Capture the cell that displays the provided text and extract its [X, Y] central coordinate. 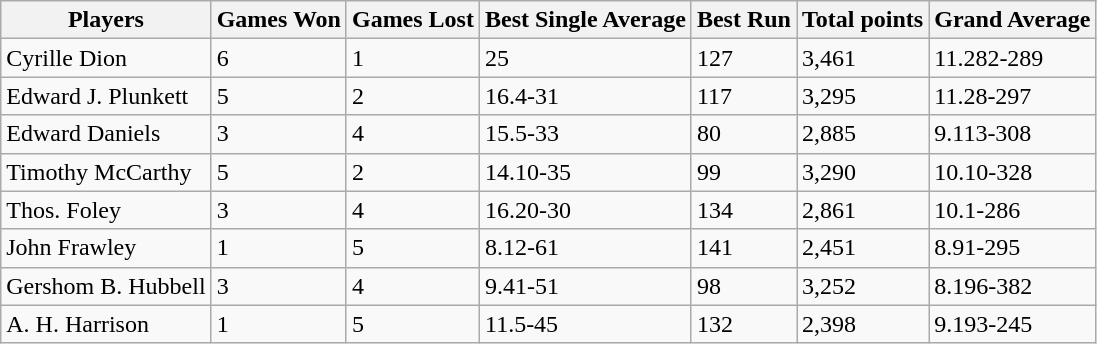
Best Run [744, 20]
Gershom B. Hubbell [106, 286]
Grand Average [1012, 20]
134 [744, 210]
Edward J. Plunkett [106, 96]
Timothy McCarthy [106, 172]
8.196-382 [1012, 286]
Games Lost [412, 20]
3,290 [862, 172]
3,461 [862, 58]
14.10-35 [585, 172]
16.4-31 [585, 96]
9.113-308 [1012, 134]
Games Won [278, 20]
141 [744, 248]
16.20-30 [585, 210]
8.12-61 [585, 248]
8.91-295 [1012, 248]
A. H. Harrison [106, 324]
10.1-286 [1012, 210]
3,295 [862, 96]
6 [278, 58]
Edward Daniels [106, 134]
Players [106, 20]
3,252 [862, 286]
15.5-33 [585, 134]
Thos. Foley [106, 210]
11.282-289 [1012, 58]
132 [744, 324]
11.5-45 [585, 324]
9.41-51 [585, 286]
Total points [862, 20]
John Frawley [106, 248]
11.28-297 [1012, 96]
Best Single Average [585, 20]
117 [744, 96]
2,885 [862, 134]
127 [744, 58]
2,861 [862, 210]
10.10-328 [1012, 172]
98 [744, 286]
2,398 [862, 324]
2,451 [862, 248]
99 [744, 172]
9.193-245 [1012, 324]
25 [585, 58]
80 [744, 134]
Cyrille Dion [106, 58]
